Locate the cell with the specified text and output its [x, y] center coordinate. 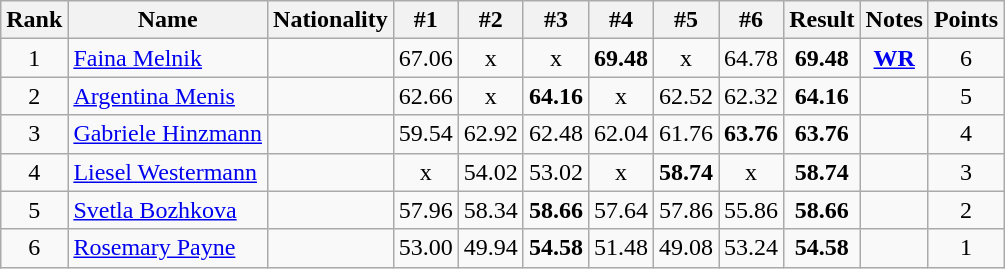
57.86 [686, 210]
Rank [34, 20]
51.48 [620, 248]
#1 [426, 20]
53.00 [426, 248]
62.52 [686, 96]
Gabriele Hinzmann [168, 134]
Svetla Bozhkova [168, 210]
54.02 [490, 172]
Faina Melnik [168, 58]
#6 [752, 20]
Liesel Westermann [168, 172]
53.02 [556, 172]
Nationality [331, 20]
53.24 [752, 248]
WR [894, 58]
57.64 [620, 210]
#3 [556, 20]
Name [168, 20]
Points [966, 20]
Notes [894, 20]
62.04 [620, 134]
62.92 [490, 134]
Rosemary Payne [168, 248]
64.78 [752, 58]
62.66 [426, 96]
#2 [490, 20]
57.96 [426, 210]
49.08 [686, 248]
55.86 [752, 210]
#4 [620, 20]
67.06 [426, 58]
Result [822, 20]
61.76 [686, 134]
62.32 [752, 96]
58.34 [490, 210]
62.48 [556, 134]
Argentina Menis [168, 96]
49.94 [490, 248]
59.54 [426, 134]
#5 [686, 20]
